Return (x, y) of the center of cell containing provided text 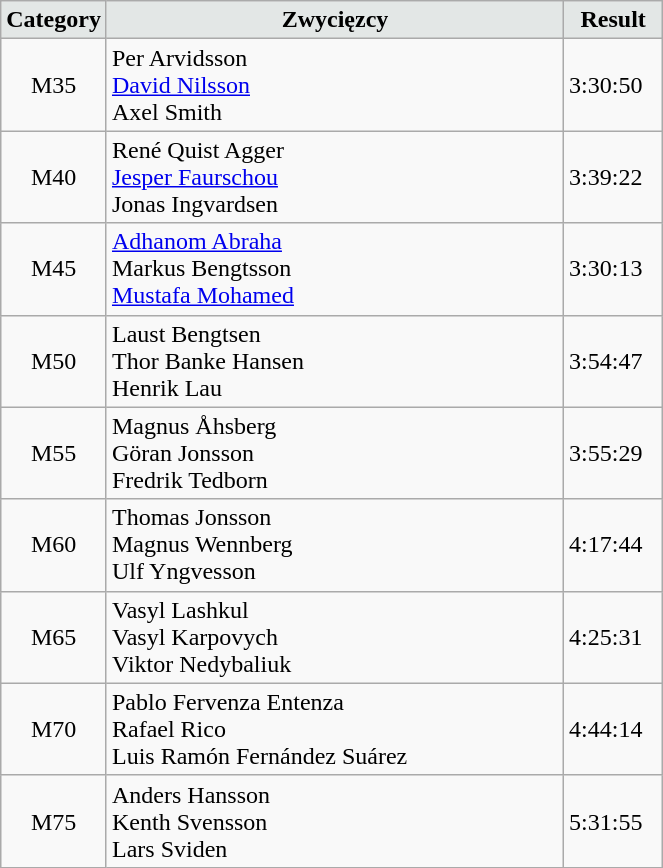
3:30:13 (614, 269)
Category (54, 20)
3:30:50 (614, 85)
M65 (54, 637)
3:39:22 (614, 177)
Vasyl Lashkul Vasyl Karpovych Viktor Nedybaliuk (334, 637)
4:17:44 (614, 545)
M60 (54, 545)
Adhanom Abraha Markus Bengtsson Mustafa Mohamed (334, 269)
M70 (54, 729)
M55 (54, 453)
René Quist Agger Jesper Faurschou Jonas Ingvardsen (334, 177)
Laust Bengtsen Thor Banke Hansen Henrik Lau (334, 361)
M40 (54, 177)
Magnus Åhsberg Göran Jonsson Fredrik Tedborn (334, 453)
Thomas Jonsson Magnus Wennberg Ulf Yngvesson (334, 545)
4:25:31 (614, 637)
3:55:29 (614, 453)
M75 (54, 821)
3:54:47 (614, 361)
Anders Hansson Kenth Svensson Lars Sviden (334, 821)
Result (614, 20)
Pablo Fervenza Entenza Rafael Rico Luis Ramón Fernández Suárez (334, 729)
Per Arvidsson David Nilsson Axel Smith (334, 85)
Zwycięzcy (334, 20)
4:44:14 (614, 729)
5:31:55 (614, 821)
M50 (54, 361)
M35 (54, 85)
M45 (54, 269)
